Pinpoint the cell where the given text exists, returning its [x, y] midpoint coordinate. 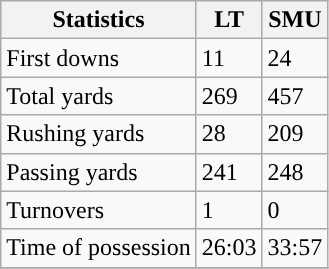
Turnovers [99, 210]
33:57 [295, 248]
457 [295, 96]
LT [229, 20]
26:03 [229, 248]
Passing yards [99, 172]
0 [295, 210]
28 [229, 134]
SMU [295, 20]
1 [229, 210]
241 [229, 172]
First downs [99, 58]
Time of possession [99, 248]
Total yards [99, 96]
248 [295, 172]
269 [229, 96]
Rushing yards [99, 134]
11 [229, 58]
24 [295, 58]
209 [295, 134]
Statistics [99, 20]
